Extract the (x, y) coordinate from the center of the cell holding the provided text.  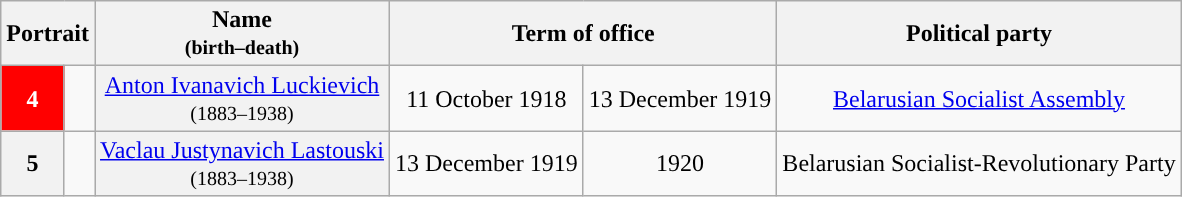
Name(birth–death) (242, 34)
1920 (680, 164)
4 (32, 98)
Belarusian Socialist Assembly (979, 98)
Belarusian Socialist-Revolutionary Party (979, 164)
Political party (979, 34)
5 (32, 164)
Portrait (48, 34)
Vaclau Justynavich Lastouski(1883–1938) (242, 164)
11 October 1918 (487, 98)
Anton Ivanavich Luckievich(1883–1938) (242, 98)
Term of office (584, 34)
